Extract the (x, y) coordinate from the center of the cell holding the provided text.  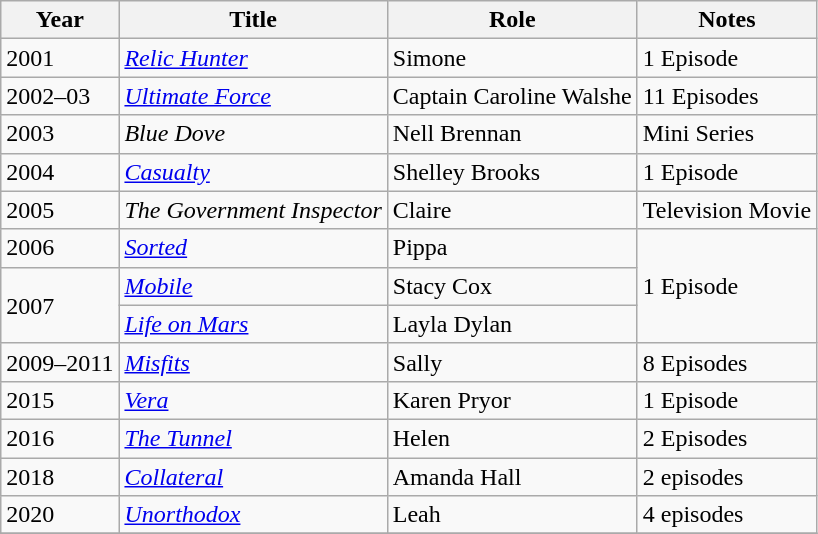
Simone (512, 58)
11 Episodes (726, 96)
Title (253, 20)
2020 (60, 515)
Captain Caroline Walshe (512, 96)
Year (60, 20)
Amanda Hall (512, 477)
Shelley Brooks (512, 172)
Casualty (253, 172)
Television Movie (726, 210)
Pippa (512, 248)
Sally (512, 362)
Life on Mars (253, 324)
2016 (60, 438)
Blue Dove (253, 134)
8 Episodes (726, 362)
Helen (512, 438)
Role (512, 20)
2018 (60, 477)
The Government Inspector (253, 210)
Misfits (253, 362)
2004 (60, 172)
Mobile (253, 286)
4 episodes (726, 515)
Ultimate Force (253, 96)
2006 (60, 248)
2003 (60, 134)
Leah (512, 515)
2015 (60, 400)
Collateral (253, 477)
2009–2011 (60, 362)
Vera (253, 400)
2002–03 (60, 96)
Relic Hunter (253, 58)
Layla Dylan (512, 324)
Unorthodox (253, 515)
Sorted (253, 248)
The Tunnel (253, 438)
Mini Series (726, 134)
Stacy Cox (512, 286)
Notes (726, 20)
2007 (60, 305)
2 Episodes (726, 438)
2 episodes (726, 477)
Claire (512, 210)
2005 (60, 210)
Nell Brennan (512, 134)
Karen Pryor (512, 400)
2001 (60, 58)
